Pinpoint the cell where the given text exists, returning its [x, y] midpoint coordinate. 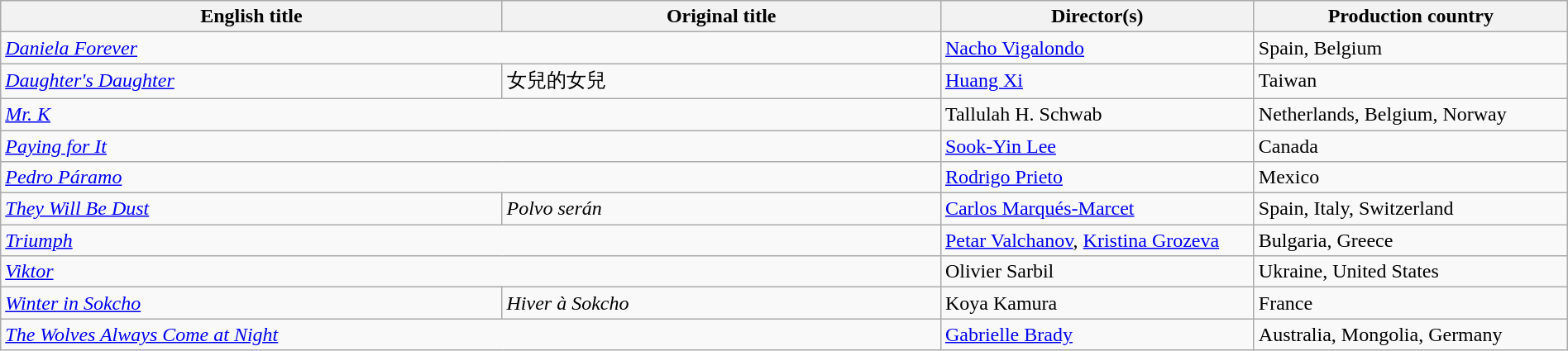
The Wolves Always Come at Night [471, 334]
They Will Be Dust [251, 209]
Original title [721, 17]
English title [251, 17]
Rodrigo Prieto [1097, 178]
Australia, Mongolia, Germany [1411, 334]
Tallulah H. Schwab [1097, 114]
Taiwan [1411, 81]
Pedro Páramo [471, 178]
Spain, Italy, Switzerland [1411, 209]
Daniela Forever [471, 48]
Nacho Vigalondo [1097, 48]
Ukraine, United States [1411, 272]
Polvo serán [721, 209]
Netherlands, Belgium, Norway [1411, 114]
Mr. K [471, 114]
Hiver à Sokcho [721, 303]
Carlos Marqués-Marcet [1097, 209]
Director(s) [1097, 17]
France [1411, 303]
Gabrielle Brady [1097, 334]
Triumph [471, 240]
Sook-Yin Lee [1097, 146]
Paying for It [471, 146]
Winter in Sokcho [251, 303]
Huang Xi [1097, 81]
Daughter's Daughter [251, 81]
Bulgaria, Greece [1411, 240]
Spain, Belgium [1411, 48]
Canada [1411, 146]
Petar Valchanov, Kristina Grozeva [1097, 240]
Mexico [1411, 178]
Koya Kamura [1097, 303]
Viktor [471, 272]
Production country [1411, 17]
Olivier Sarbil [1097, 272]
女兒的女兒 [721, 81]
